Search for the cell housing the specified text and yield its [X, Y] center coordinate. 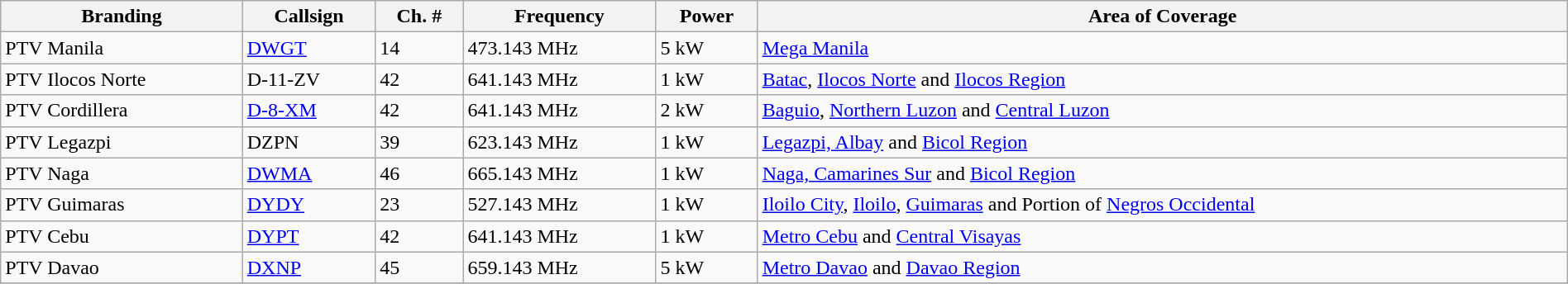
Batac, Ilocos Norte and Ilocos Region [1163, 79]
PTV Davao [122, 267]
623.143 MHz [559, 142]
Frequency [559, 17]
DYDY [309, 205]
659.143 MHz [559, 267]
PTV Naga [122, 173]
665.143 MHz [559, 173]
DZPN [309, 142]
2 kW [706, 111]
Baguio, Northern Luzon and Central Luzon [1163, 111]
DWMA [309, 173]
PTV Guimaras [122, 205]
DWGT [309, 48]
Ch. # [419, 17]
Power [706, 17]
D-11-ZV [309, 79]
39 [419, 142]
45 [419, 267]
Metro Davao and Davao Region [1163, 267]
23 [419, 205]
Metro Cebu and Central Visayas [1163, 236]
PTV Ilocos Norte [122, 79]
Iloilo City, Iloilo, Guimaras and Portion of Negros Occidental [1163, 205]
Naga, Camarines Sur and Bicol Region [1163, 173]
14 [419, 48]
46 [419, 173]
Branding [122, 17]
PTV Cebu [122, 236]
Legazpi, Albay and Bicol Region [1163, 142]
Callsign [309, 17]
Mega Manila [1163, 48]
PTV Legazpi [122, 142]
DXNP [309, 267]
527.143 MHz [559, 205]
473.143 MHz [559, 48]
PTV Cordillera [122, 111]
Area of Coverage [1163, 17]
DYPT [309, 236]
PTV Manila [122, 48]
D-8-XM [309, 111]
